Provide the [x, y] coordinate of the cell's center where the given text is located.  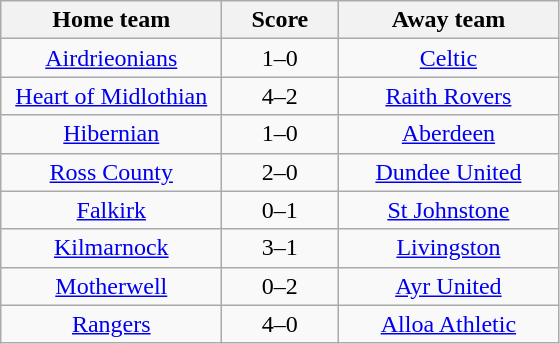
Aberdeen [448, 134]
Heart of Midlothian [112, 96]
0–2 [280, 286]
4–2 [280, 96]
Kilmarnock [112, 248]
Away team [448, 20]
Alloa Athletic [448, 324]
Raith Rovers [448, 96]
Celtic [448, 58]
Livingston [448, 248]
St Johnstone [448, 210]
0–1 [280, 210]
Motherwell [112, 286]
Airdrieonians [112, 58]
Ross County [112, 172]
3–1 [280, 248]
Score [280, 20]
Dundee United [448, 172]
Ayr United [448, 286]
4–0 [280, 324]
Falkirk [112, 210]
Hibernian [112, 134]
Home team [112, 20]
Rangers [112, 324]
2–0 [280, 172]
